Return [X, Y] of the center of cell containing provided text 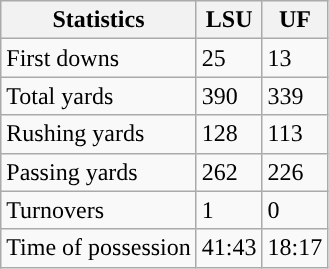
UF [295, 20]
Rushing yards [99, 134]
1 [229, 210]
Time of possession [99, 248]
226 [295, 172]
390 [229, 96]
Turnovers [99, 210]
Passing yards [99, 172]
41:43 [229, 248]
Total yards [99, 96]
First downs [99, 58]
262 [229, 172]
18:17 [295, 248]
25 [229, 58]
13 [295, 58]
Statistics [99, 20]
128 [229, 134]
0 [295, 210]
113 [295, 134]
339 [295, 96]
LSU [229, 20]
